Provide the [x, y] coordinate of the cell's center where the given text is located.  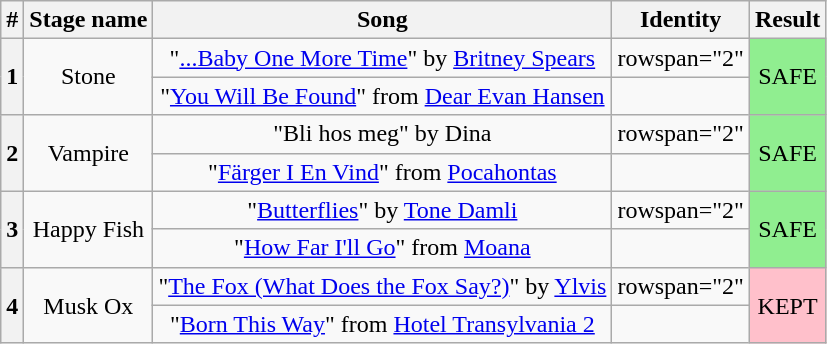
"Bli hos meg" by Dina [382, 134]
Stone [88, 77]
"You Will Be Found" from Dear Evan Hansen [382, 96]
4 [12, 305]
Happy Fish [88, 229]
KEPT [787, 305]
# [12, 20]
"...Baby One More Time" by Britney Spears [382, 58]
"Färger I En Vind" from Pocahontas [382, 172]
"The Fox (What Does the Fox Say?)" by Ylvis [382, 286]
Identity [681, 20]
Stage name [88, 20]
"Born This Way" from Hotel Transylvania 2 [382, 324]
Result [787, 20]
"How Far I'll Go" from Moana [382, 248]
Song [382, 20]
Vampire [88, 153]
2 [12, 153]
"Butterflies" by Tone Damli [382, 210]
1 [12, 77]
Musk Ox [88, 305]
3 [12, 229]
